Locate the cell with the specified text and output its [x, y] center coordinate. 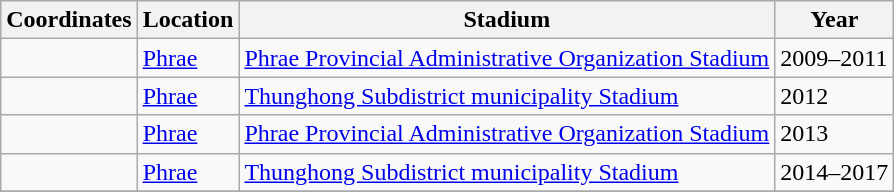
Coordinates [69, 20]
2014–2017 [834, 172]
Stadium [507, 20]
2009–2011 [834, 58]
Year [834, 20]
2013 [834, 134]
2012 [834, 96]
Location [188, 20]
